Pinpoint the cell where the given text exists, returning its [X, Y] midpoint coordinate. 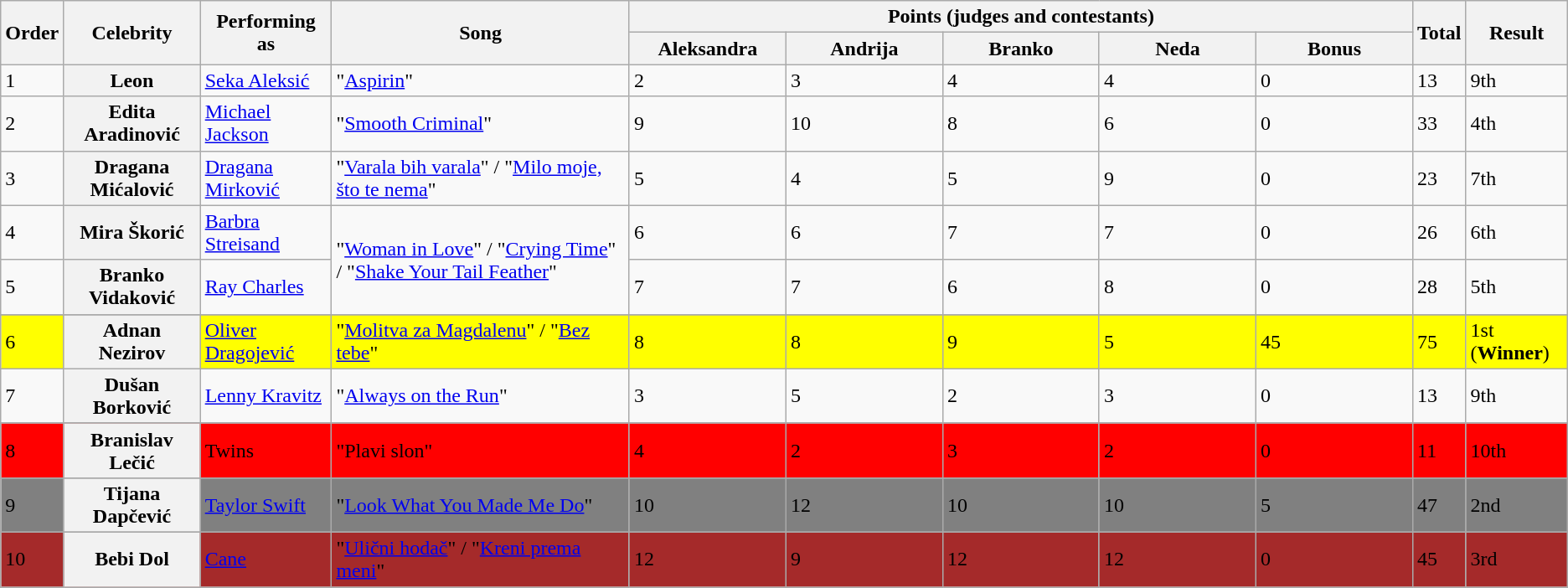
11 [1440, 451]
75 [1440, 342]
1st (Winner) [1516, 342]
"Varala bih varala" / "Milo moje, što te nema" [481, 178]
"Ulični hodač" / "Kreni prema meni" [481, 560]
10th [1516, 451]
Song [481, 33]
4th [1516, 124]
"Smooth Criminal" [481, 124]
"Always on the Run" [481, 395]
Celebrity [132, 33]
7th [1516, 178]
23 [1440, 178]
Result [1516, 33]
Dušan Borković [132, 395]
Points (judges and contestants) [1020, 17]
Lenny Kravitz [266, 395]
Neda [1178, 49]
"Woman in Love" / "Crying Time" / "Shake Your Tail Feather" [481, 260]
Michael Jackson [266, 124]
Andrija [864, 49]
1 [32, 80]
Edita Aradinović [132, 124]
Twins [266, 451]
Performing as [266, 33]
33 [1440, 124]
Oliver Dragojević [266, 342]
Order [32, 33]
2nd [1516, 504]
Barbra Streisand [266, 233]
Mira Škorić [132, 233]
Dragana Mirković [266, 178]
3rd [1516, 560]
"Look What You Made Me Do" [481, 504]
Branko Vidaković [132, 286]
Branko [1020, 49]
Aleksandra [707, 49]
"Plavi slon" [481, 451]
Bebi Dol [132, 560]
Dragana Mićalović [132, 178]
"Aspirin" [481, 80]
Taylor Swift [266, 504]
5th [1516, 286]
Leon [132, 80]
28 [1440, 286]
6th [1516, 233]
Ray Charles [266, 286]
47 [1440, 504]
Bonus [1333, 49]
Branislav Lečić [132, 451]
Adnan Nezirov [132, 342]
Seka Aleksić [266, 80]
26 [1440, 233]
Cane [266, 560]
Total [1440, 33]
Tijana Dapčević [132, 504]
"Molitva za Magdalenu" / "Bez tebe" [481, 342]
